Detect which cell encompasses the target text, then output its [x, y] center coordinate. 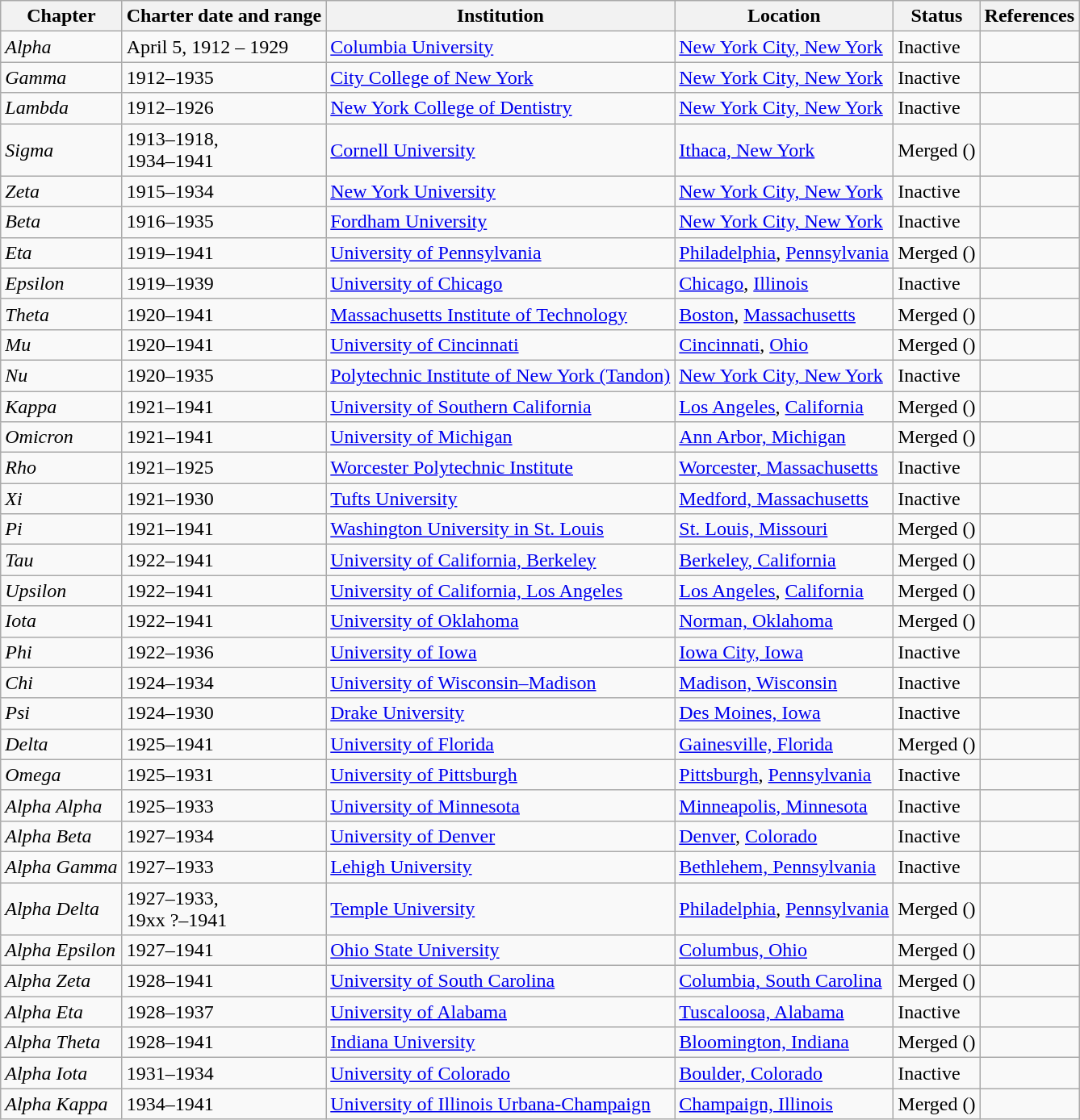
Sigma [61, 150]
1925–1941 [224, 744]
1913–1918,1934–1941 [224, 150]
Delta [61, 744]
Phi [61, 652]
Charter date and range [224, 16]
1931–1934 [224, 1073]
Tuscaloosa, Alabama [785, 1012]
Alpha Kappa [61, 1104]
Chapter [61, 16]
Theta [61, 314]
St. Louis, Missouri [785, 529]
University of Cincinnati [500, 345]
Upsilon [61, 591]
Bethlehem, Pennsylvania [785, 867]
University of California, Los Angeles [500, 591]
Nu [61, 375]
1924–1930 [224, 713]
Des Moines, Iowa [785, 713]
University of Illinois Urbana-Champaign [500, 1104]
University of Pittsburgh [500, 775]
1912–1926 [224, 108]
1925–1931 [224, 775]
Fordham University [500, 222]
Lambda [61, 108]
Beta [61, 222]
1925–1933 [224, 805]
Rho [61, 468]
Alpha Theta [61, 1043]
Berkeley, California [785, 560]
1927–1933,19xx ?–1941 [224, 909]
Ann Arbor, Michigan [785, 437]
Norman, Oklahoma [785, 621]
Iowa City, Iowa [785, 652]
Minneapolis, Minnesota [785, 805]
Bloomington, Indiana [785, 1043]
Polytechnic Institute of New York (Tandon) [500, 375]
1921–1930 [224, 499]
Worcester, Massachusetts [785, 468]
Status [936, 16]
University of Denver [500, 836]
Xi [61, 499]
Alpha Delta [61, 909]
Drake University [500, 713]
University of Iowa [500, 652]
Columbia University [500, 47]
Eta [61, 253]
1934–1941 [224, 1104]
1912–1935 [224, 77]
Indiana University [500, 1043]
New York College of Dentistry [500, 108]
Alpha Beta [61, 836]
University of South Carolina [500, 981]
Boulder, Colorado [785, 1073]
April 5, 1912 – 1929 [224, 47]
University of Florida [500, 744]
Tau [61, 560]
Alpha Alpha [61, 805]
Iota [61, 621]
Psi [61, 713]
Omega [61, 775]
University of Pennsylvania [500, 253]
1928–1937 [224, 1012]
Medford, Massachusetts [785, 499]
Cornell University [500, 150]
Alpha Gamma [61, 867]
1927–1933 [224, 867]
Lehigh University [500, 867]
Temple University [500, 909]
References [1030, 16]
Chicago, Illinois [785, 283]
University of Colorado [500, 1073]
Chi [61, 683]
Champaign, Illinois [785, 1104]
Location [785, 16]
1927–1934 [224, 836]
University of Minnesota [500, 805]
Madison, Wisconsin [785, 683]
1919–1939 [224, 283]
Washington University in St. Louis [500, 529]
University of Michigan [500, 437]
University of Oklahoma [500, 621]
Omicron [61, 437]
Denver, Colorado [785, 836]
1921–1925 [224, 468]
Kappa [61, 406]
Massachusetts Institute of Technology [500, 314]
Alpha Eta [61, 1012]
University of Chicago [500, 283]
Mu [61, 345]
University of California, Berkeley [500, 560]
Cincinnati, Ohio [785, 345]
Alpha Zeta [61, 981]
1919–1941 [224, 253]
1927–1941 [224, 951]
1924–1934 [224, 683]
University of Alabama [500, 1012]
University of Southern California [500, 406]
1915–1934 [224, 191]
Boston, Massachusetts [785, 314]
1920–1935 [224, 375]
Alpha [61, 47]
New York University [500, 191]
Epsilon [61, 283]
Tufts University [500, 499]
Pi [61, 529]
Gainesville, Florida [785, 744]
University of Wisconsin–Madison [500, 683]
Worcester Polytechnic Institute [500, 468]
1916–1935 [224, 222]
Alpha Iota [61, 1073]
Columbia, South Carolina [785, 981]
1922–1936 [224, 652]
City College of New York [500, 77]
Zeta [61, 191]
Pittsburgh, Pennsylvania [785, 775]
Institution [500, 16]
Columbus, Ohio [785, 951]
Ithaca, New York [785, 150]
Ohio State University [500, 951]
Gamma [61, 77]
Alpha Epsilon [61, 951]
